For the text-containing cell, return its midpoint in (X, Y) coordinate format. 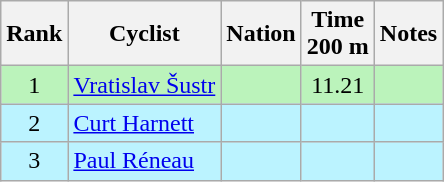
Paul Réneau (144, 161)
2 (34, 123)
Cyclist (144, 34)
11.21 (338, 85)
Notes (408, 34)
Curt Harnett (144, 123)
Nation (261, 34)
Rank (34, 34)
Vratislav Šustr (144, 85)
3 (34, 161)
Time200 m (338, 34)
1 (34, 85)
